Extract the (X, Y) coordinate from the center of the cell holding the provided text.  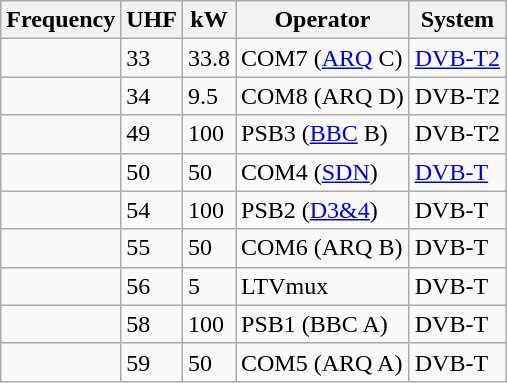
COM6 (ARQ B) (323, 248)
kW (208, 20)
COM4 (SDN) (323, 172)
UHF (152, 20)
PSB2 (D3&4) (323, 210)
58 (152, 324)
49 (152, 134)
33.8 (208, 58)
59 (152, 362)
COM5 (ARQ A) (323, 362)
PSB3 (BBC B) (323, 134)
Operator (323, 20)
System (457, 20)
54 (152, 210)
COM7 (ARQ C) (323, 58)
56 (152, 286)
PSB1 (BBC A) (323, 324)
5 (208, 286)
Frequency (61, 20)
33 (152, 58)
9.5 (208, 96)
LTVmux (323, 286)
COM8 (ARQ D) (323, 96)
34 (152, 96)
55 (152, 248)
